Locate the cell with the specified text and output its (x, y) center coordinate. 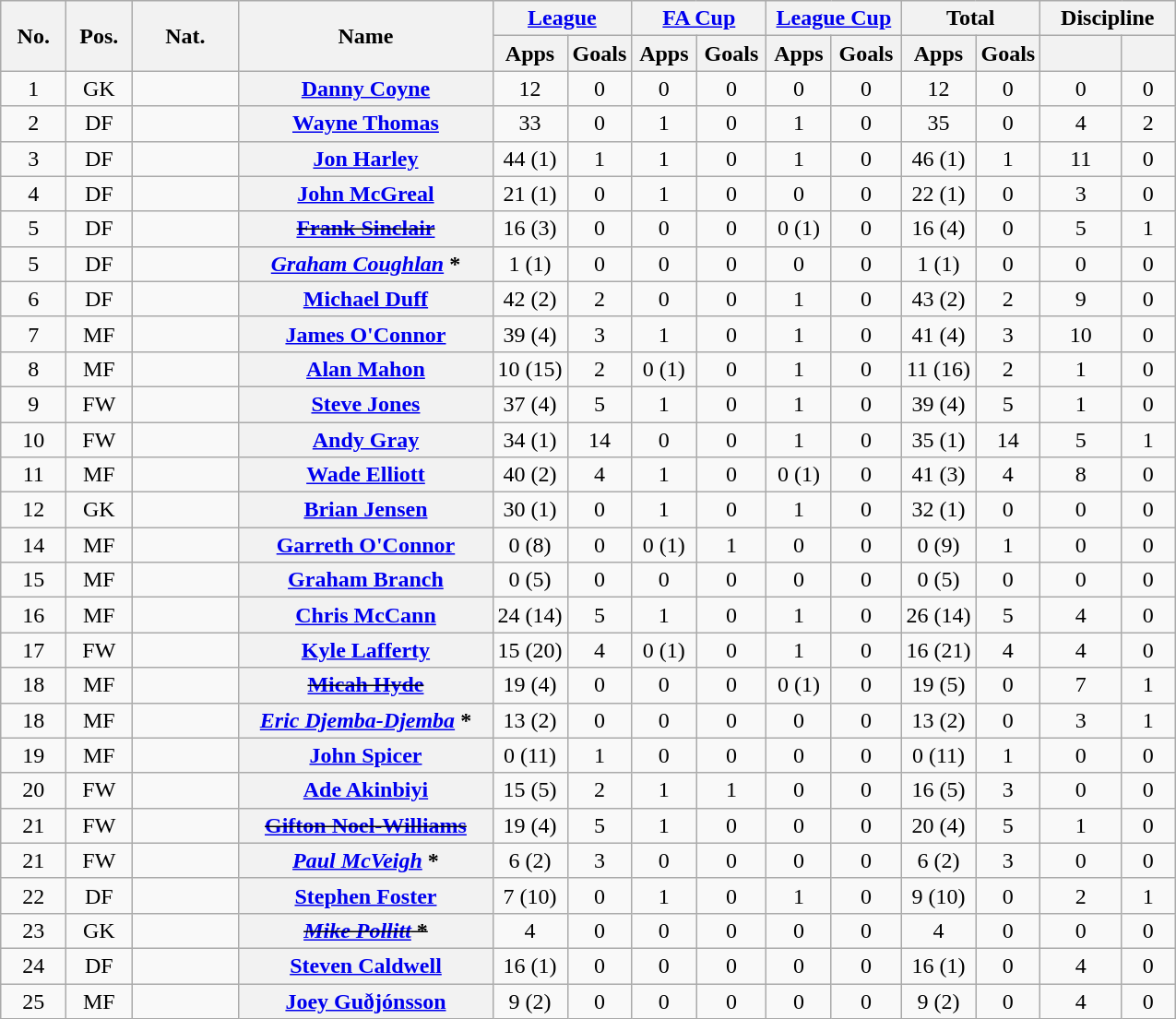
15 (20) (529, 650)
League Cup (834, 18)
Eric Djemba-Djemba * (365, 720)
24 (14) (529, 615)
Mike Pollitt * (365, 930)
20 (4) (939, 825)
Alan Mahon (365, 369)
41 (3) (939, 475)
Frank Sinclair (365, 229)
33 (529, 124)
James O'Connor (365, 334)
Steven Caldwell (365, 966)
23 (33, 930)
Wayne Thomas (365, 124)
Ade Akinbiyi (365, 790)
Andy Gray (365, 440)
Kyle Lafferty (365, 650)
34 (1) (529, 440)
22 (1) (939, 194)
16 (33, 615)
John McGreal (365, 194)
17 (33, 650)
22 (33, 895)
15 (5) (529, 790)
41 (4) (939, 334)
43 (2) (939, 299)
FA Cup (699, 18)
44 (1) (529, 159)
42 (2) (529, 299)
35 (1) (939, 440)
Gifton Noel-Williams (365, 825)
Stephen Foster (365, 895)
16 (4) (939, 229)
24 (33, 966)
9 (10) (939, 895)
35 (939, 124)
Brian Jensen (365, 510)
Graham Coughlan * (365, 264)
20 (33, 790)
0 (8) (529, 545)
19 (33, 755)
Pos. (100, 36)
Jon Harley (365, 159)
26 (14) (939, 615)
Graham Branch (365, 580)
21 (1) (529, 194)
32 (1) (939, 510)
John Spicer (365, 755)
16 (21) (939, 650)
30 (1) (529, 510)
0 (9) (939, 545)
40 (2) (529, 475)
Total (970, 18)
Chris McCann (365, 615)
10 (15) (529, 369)
Michael Duff (365, 299)
16 (5) (939, 790)
Wade Elliott (365, 475)
Garreth O'Connor (365, 545)
37 (4) (529, 404)
25 (33, 1001)
Micah Hyde (365, 685)
Nat. (185, 36)
46 (1) (939, 159)
No. (33, 36)
League (563, 18)
Joey Guðjónsson (365, 1001)
Danny Coyne (365, 89)
6 (33, 299)
Name (365, 36)
Paul McVeigh * (365, 860)
19 (5) (939, 685)
7 (10) (529, 895)
16 (3) (529, 229)
Steve Jones (365, 404)
Discipline (1108, 18)
11 (16) (939, 369)
15 (33, 580)
